Pinpoint the cell where the given text exists, returning its (X, Y) midpoint coordinate. 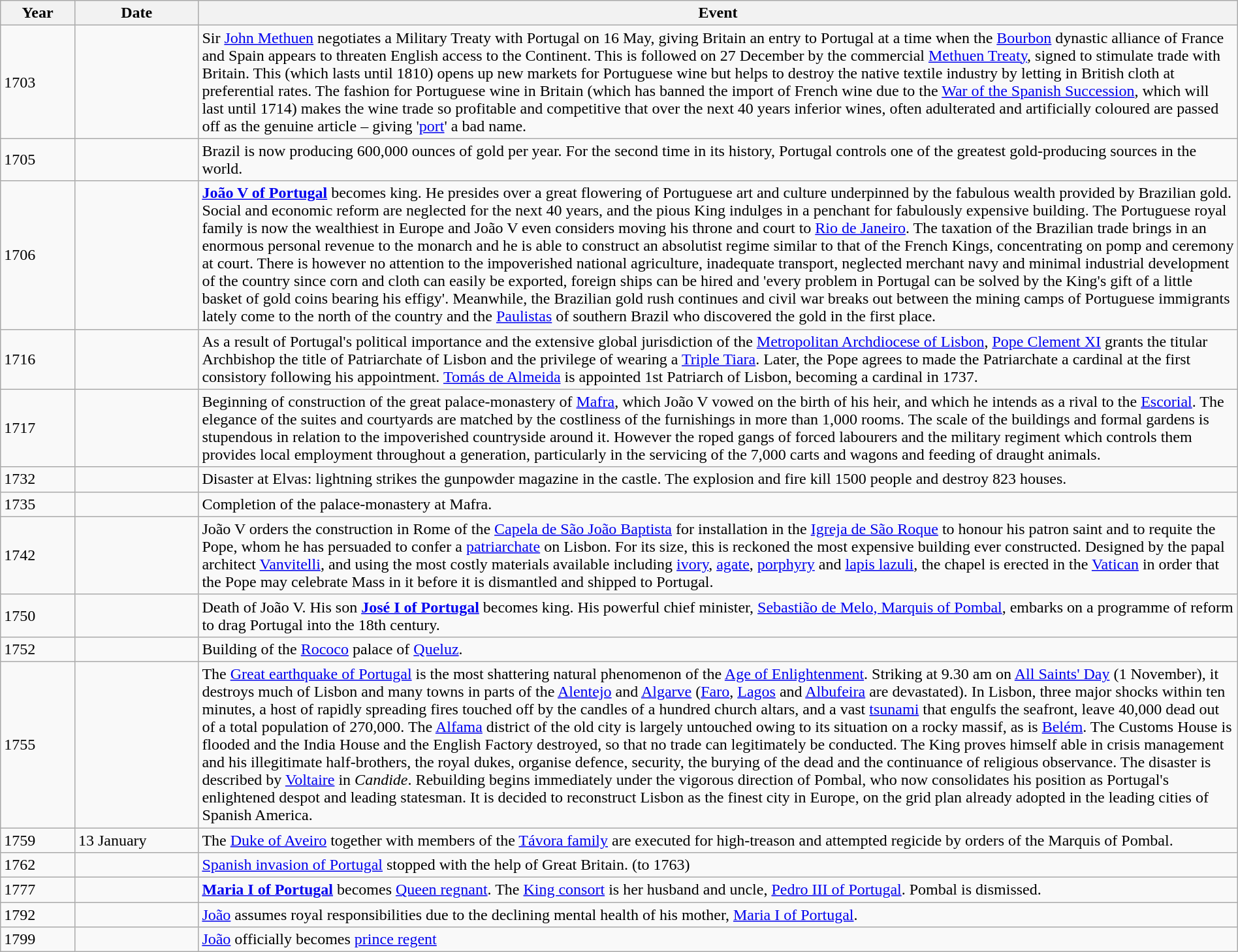
Building of the Rococo palace of Queluz. (718, 649)
1735 (38, 504)
1732 (38, 479)
Date (136, 13)
1759 (38, 840)
1717 (38, 428)
Disaster at Elvas: lightning strikes the gunpowder magazine in the castle. The explosion and fire kill 1500 people and destroy 823 houses. (718, 479)
1777 (38, 890)
João officially becomes prince regent (718, 940)
1703 (38, 82)
1792 (38, 915)
Completion of the palace-monastery at Mafra. (718, 504)
1706 (38, 255)
Maria I of Portugal becomes Queen regnant. The King consort is her husband and uncle, Pedro III of Portugal. Pombal is dismissed. (718, 890)
1755 (38, 744)
1750 (38, 615)
Event (718, 13)
Year (38, 13)
1705 (38, 159)
1716 (38, 359)
1752 (38, 649)
1742 (38, 555)
Spanish invasion of Portugal stopped with the help of Great Britain. (to 1763) (718, 865)
13 January (136, 840)
1762 (38, 865)
1799 (38, 940)
João assumes royal responsibilities due to the declining mental health of his mother, Maria I of Portugal. (718, 915)
